Identify which cell holds the provided text, then report its [x, y] central coordinate. 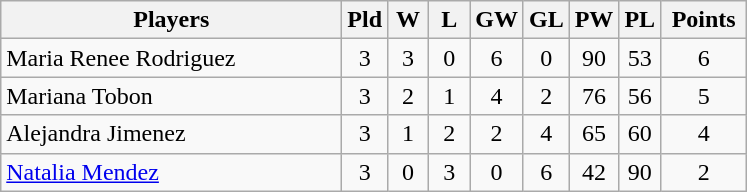
Players [172, 20]
Alejandra Jimenez [172, 134]
42 [594, 172]
GL [546, 20]
5 [704, 96]
65 [594, 134]
L [450, 20]
Points [704, 20]
56 [640, 96]
76 [594, 96]
PL [640, 20]
GW [497, 20]
Natalia Mendez [172, 172]
W [408, 20]
Maria Renee Rodriguez [172, 58]
53 [640, 58]
PW [594, 20]
60 [640, 134]
Pld [365, 20]
Mariana Tobon [172, 96]
